Locate the cell with the specified text and output its (x, y) center coordinate. 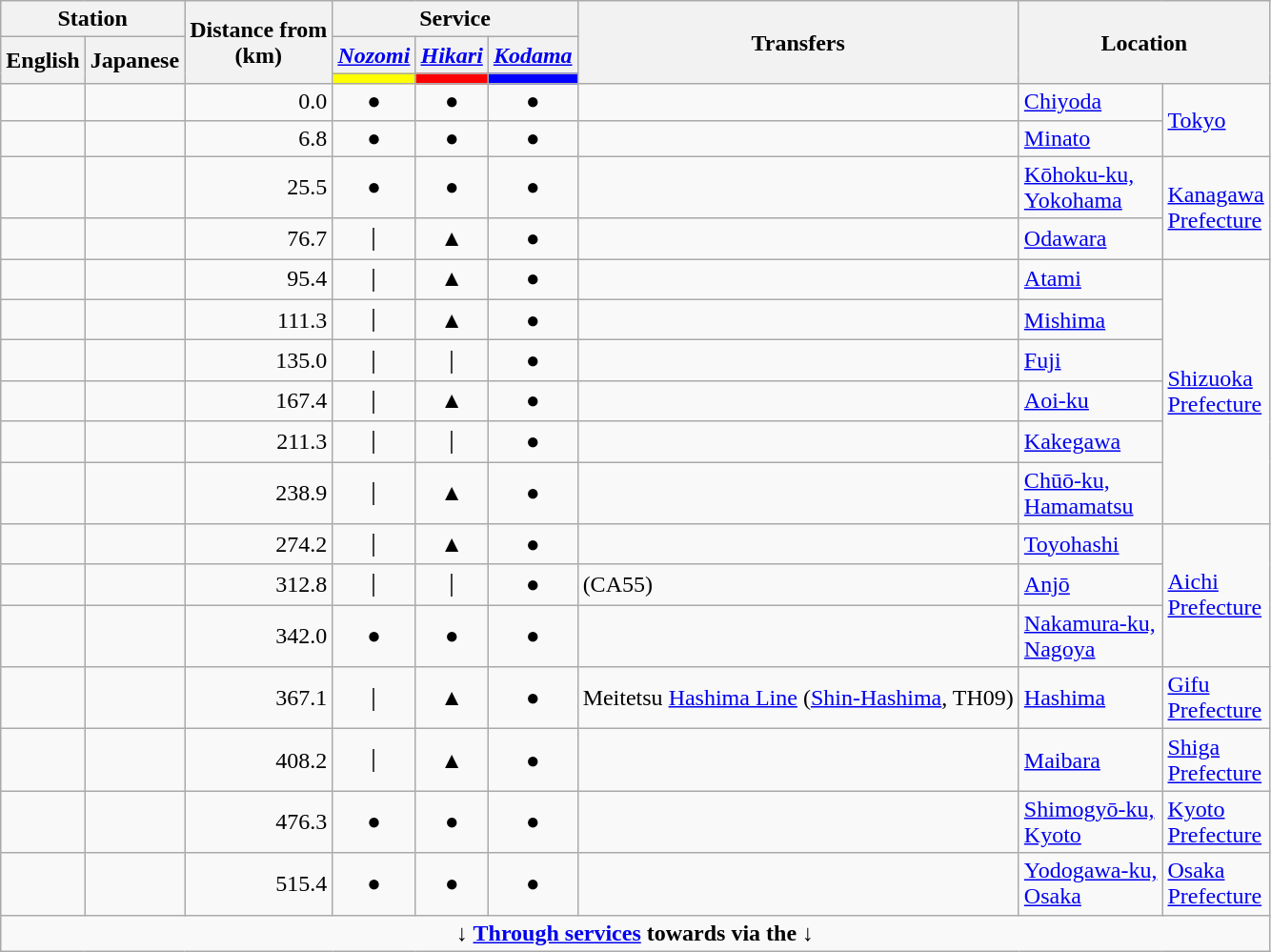
KyotoPrefecture (1216, 821)
367.1 (259, 698)
KanagawaPrefecture (1216, 208)
Distance from (km) (259, 42)
ShigaPrefecture (1216, 760)
Hashima (1090, 698)
408.2 (259, 760)
76.7 (259, 238)
OsakaPrefecture (1216, 884)
Aoi-ku (1090, 400)
0.0 (259, 102)
Anjō (1090, 585)
(CA55) (798, 585)
Nozomi (373, 55)
Location (1143, 42)
Maibara (1090, 760)
Meitetsu Hashima Line (Shin-Hashima, TH09) (798, 698)
25.5 (259, 187)
Shimogyō-ku,Kyoto (1090, 821)
Station (93, 19)
AichiPrefecture (1216, 596)
Kakegawa (1090, 442)
Odawara (1090, 238)
Yodogawa-ku,Osaka (1090, 884)
274.2 (259, 545)
Chiyoda (1090, 102)
6.8 (259, 138)
111.3 (259, 320)
95.4 (259, 280)
Hikari (452, 55)
Chūō-ku,Hamamatsu (1090, 492)
211.3 (259, 442)
Service (455, 19)
Kodama (533, 55)
Mishima (1090, 320)
342.0 (259, 637)
Toyohashi (1090, 545)
135.0 (259, 360)
476.3 (259, 821)
Japanese (134, 61)
167.4 (259, 400)
Minato (1090, 138)
312.8 (259, 585)
Fuji (1090, 360)
GifuPrefecture (1216, 698)
Nakamura-ku,Nagoya (1090, 637)
↓ Through services towards via the ↓ (635, 933)
ShizuokaPrefecture (1216, 392)
Transfers (798, 42)
English (43, 61)
Atami (1090, 280)
Kōhoku-ku,Yokohama (1090, 187)
Tokyo (1216, 120)
515.4 (259, 884)
238.9 (259, 492)
